Output the (x, y) coordinate of the center of the cell containing the given text.  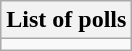
List of polls (66, 20)
